Extract the (X, Y) coordinate from the center of the cell holding the provided text.  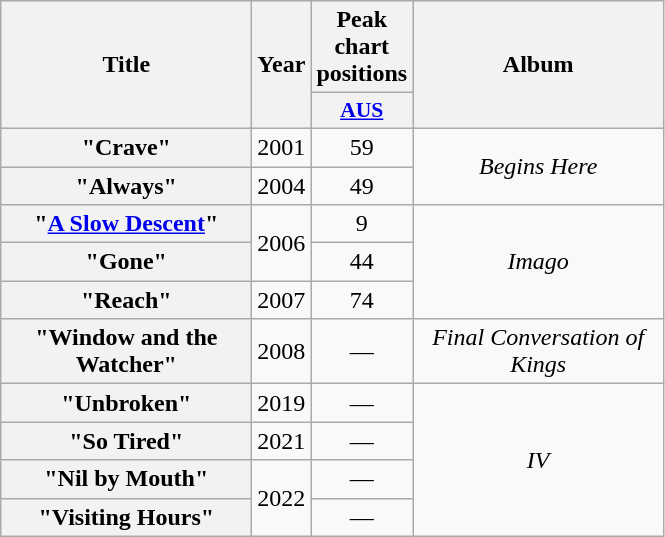
"Window and the Watcher" (126, 352)
2021 (282, 441)
2001 (282, 147)
2022 (282, 498)
59 (362, 147)
"A Slow Descent" (126, 224)
Year (282, 65)
Album (538, 65)
Begins Here (538, 166)
Peak chart positions (362, 47)
Title (126, 65)
2008 (282, 352)
AUS (362, 111)
"Nil by Mouth" (126, 479)
Imago (538, 262)
49 (362, 185)
74 (362, 300)
2019 (282, 403)
"Visiting Hours" (126, 517)
Final Conversation of Kings (538, 352)
IV (538, 460)
"So Tired" (126, 441)
"Gone" (126, 262)
2006 (282, 243)
"Reach" (126, 300)
"Always" (126, 185)
2004 (282, 185)
"Unbroken" (126, 403)
2007 (282, 300)
44 (362, 262)
"Crave" (126, 147)
9 (362, 224)
